Output the (X, Y) coordinate of the center of the cell containing the given text.  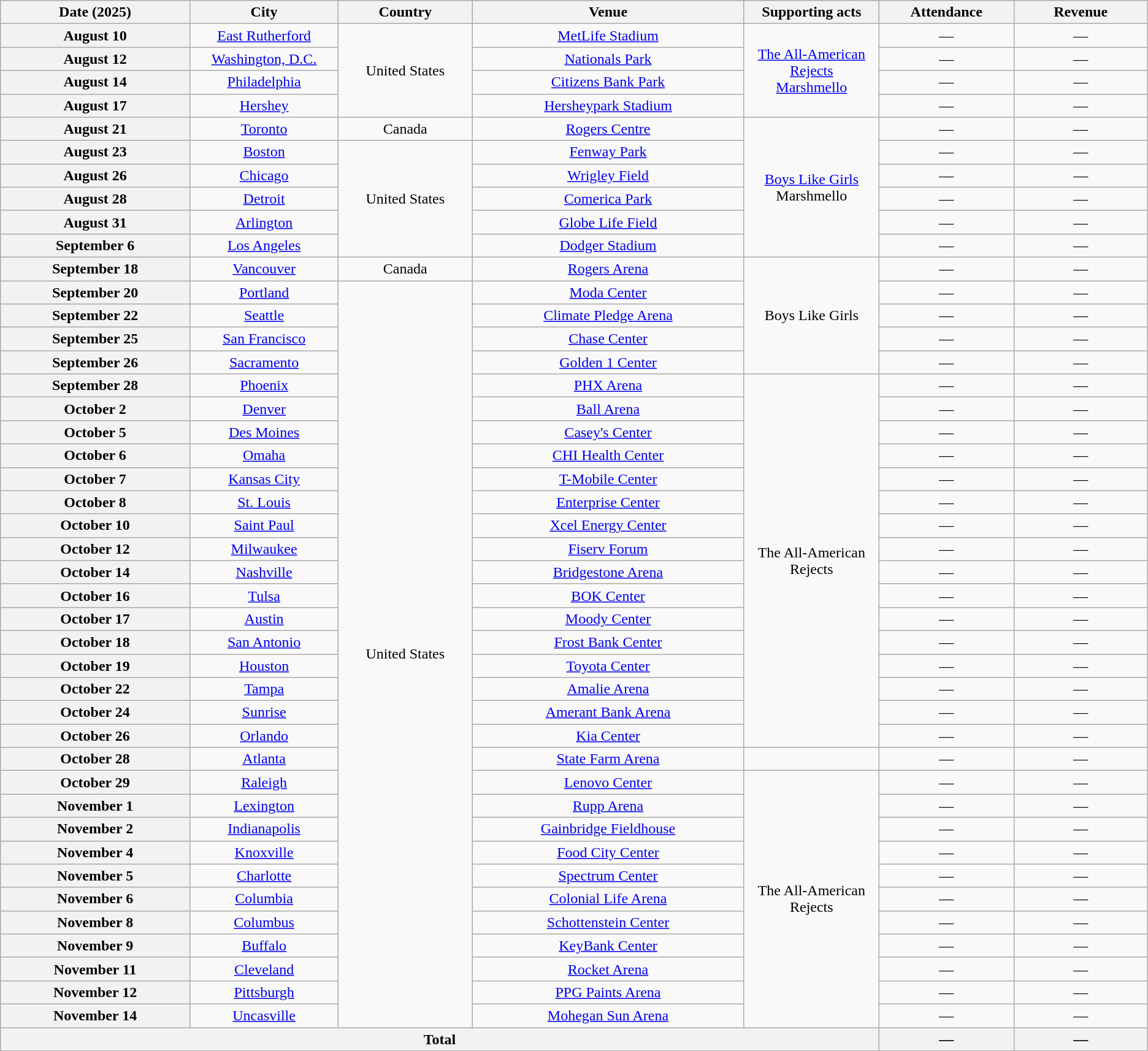
Milwaukee (264, 549)
September 28 (96, 386)
September 18 (96, 269)
Omaha (264, 456)
Phoenix (264, 386)
Tampa (264, 689)
Atlanta (264, 759)
Supporting acts (811, 12)
Lenovo Center (608, 782)
Frost Bank Center (608, 642)
Enterprise Center (608, 502)
October 6 (96, 456)
November 9 (96, 946)
Seattle (264, 316)
Chase Center (608, 339)
September 6 (96, 245)
August 28 (96, 199)
August 23 (96, 152)
August 14 (96, 82)
October 19 (96, 665)
Revenue (1081, 12)
August 10 (96, 36)
Boston (264, 152)
Lexington (264, 806)
Citizens Bank Park (608, 82)
Saint Paul (264, 525)
Bridgestone Arena (608, 572)
Rogers Arena (608, 269)
Hersheypark Stadium (608, 105)
Buffalo (264, 946)
CHI Health Center (608, 456)
Wrigley Field (608, 175)
November 12 (96, 992)
Boys Like Girls (811, 315)
September 22 (96, 316)
Rupp Arena (608, 806)
October 28 (96, 759)
Rogers Centre (608, 129)
September 25 (96, 339)
November 2 (96, 829)
October 7 (96, 479)
September 26 (96, 362)
August 12 (96, 59)
Portland (264, 292)
Hershey (264, 105)
November 5 (96, 876)
Philadelphia (264, 82)
Venue (608, 12)
Attendance (946, 12)
October 14 (96, 572)
August 31 (96, 222)
Comerica Park (608, 199)
Total (440, 1039)
Food City Center (608, 852)
Mohegan Sun Arena (608, 1015)
Raleigh (264, 782)
Indianapolis (264, 829)
KeyBank Center (608, 946)
October 29 (96, 782)
October 18 (96, 642)
Houston (264, 665)
August 17 (96, 105)
Nashville (264, 572)
November 1 (96, 806)
November 11 (96, 969)
November 4 (96, 852)
San Antonio (264, 642)
October 26 (96, 736)
October 22 (96, 689)
PHX Arena (608, 386)
Climate Pledge Arena (608, 316)
Pittsburgh (264, 992)
Country (405, 12)
Kansas City (264, 479)
Gainbridge Fieldhouse (608, 829)
MetLife Stadium (608, 36)
October 12 (96, 549)
Xcel Energy Center (608, 525)
Denver (264, 409)
State Farm Arena (608, 759)
Fiserv Forum (608, 549)
Arlington (264, 222)
Tulsa (264, 595)
Austin (264, 619)
Fenway Park (608, 152)
Orlando (264, 736)
Toronto (264, 129)
Des Moines (264, 432)
Rocket Arena (608, 969)
City (264, 12)
Golden 1 Center (608, 362)
October 16 (96, 595)
November 14 (96, 1015)
Nationals Park (608, 59)
BOK Center (608, 595)
Uncasville (264, 1015)
East Rutherford (264, 36)
Date (2025) (96, 12)
October 10 (96, 525)
T-Mobile Center (608, 479)
Ball Arena (608, 409)
October 2 (96, 409)
November 6 (96, 899)
San Francisco (264, 339)
Chicago (264, 175)
October 5 (96, 432)
Moody Center (608, 619)
Colonial Life Arena (608, 899)
Casey's Center (608, 432)
Schottenstein Center (608, 922)
Amalie Arena (608, 689)
October 8 (96, 502)
Sacramento (264, 362)
September 20 (96, 292)
August 26 (96, 175)
Cleveland (264, 969)
Boys Like Girls Marshmello (811, 187)
Moda Center (608, 292)
Toyota Center (608, 665)
PPG Paints Arena (608, 992)
Columbia (264, 899)
Sunrise (264, 713)
Charlotte (264, 876)
Dodger Stadium (608, 245)
Kia Center (608, 736)
Vancouver (264, 269)
August 21 (96, 129)
Globe Life Field (608, 222)
St. Louis (264, 502)
Amerant Bank Arena (608, 713)
Detroit (264, 199)
Columbus (264, 922)
Washington, D.C. (264, 59)
October 17 (96, 619)
The All-American Rejects Marshmello (811, 71)
Los Angeles (264, 245)
Knoxville (264, 852)
Spectrum Center (608, 876)
November 8 (96, 922)
October 24 (96, 713)
